Search for the cell housing the specified text and yield its (X, Y) center coordinate. 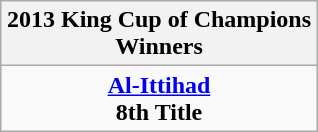
Al-Ittihad8th Title (158, 98)
2013 King Cup of Champions Winners (158, 34)
